Identify which cell holds the provided text, then report its (X, Y) central coordinate. 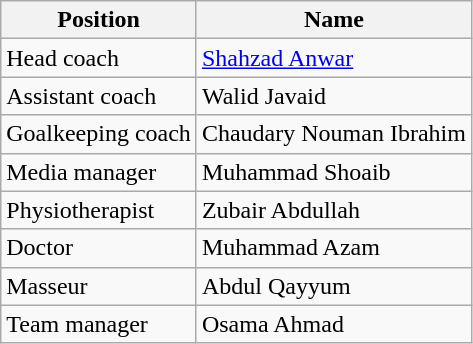
Osama Ahmad (334, 324)
Team manager (99, 324)
Goalkeeping coach (99, 134)
Physiotherapist (99, 210)
Position (99, 20)
Muhammad Azam (334, 248)
Chaudary Nouman Ibrahim (334, 134)
Shahzad Anwar (334, 58)
Head coach (99, 58)
Doctor (99, 248)
Masseur (99, 286)
Assistant coach (99, 96)
Muhammad Shoaib (334, 172)
Zubair Abdullah (334, 210)
Name (334, 20)
Walid Javaid (334, 96)
Media manager (99, 172)
Abdul Qayyum (334, 286)
